Extract the (X, Y) coordinate from the center of the cell holding the provided text.  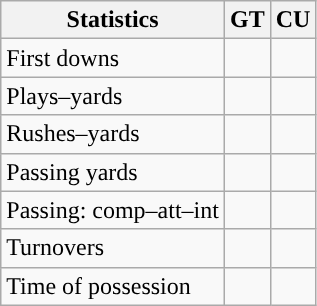
CU (293, 20)
Passing: comp–att–int (113, 210)
Rushes–yards (113, 134)
Time of possession (113, 286)
Statistics (113, 20)
Passing yards (113, 172)
Plays–yards (113, 96)
Turnovers (113, 248)
First downs (113, 58)
GT (247, 20)
